Locate the cell with the specified text and output its (X, Y) center coordinate. 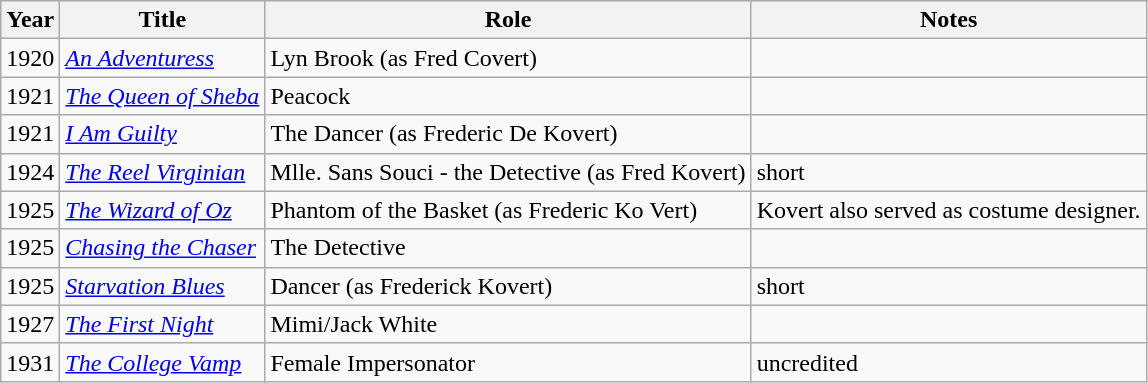
Mimi/Jack White (508, 324)
The Reel Virginian (162, 172)
Phantom of the Basket (as Frederic Ko Vert) (508, 210)
Role (508, 20)
The First Night (162, 324)
An Adventuress (162, 58)
The Detective (508, 248)
The Wizard of Oz (162, 210)
1924 (30, 172)
Peacock (508, 96)
Lyn Brook (as Fred Covert) (508, 58)
Mlle. Sans Souci - the Detective (as Fred Kovert) (508, 172)
I Am Guilty (162, 134)
Year (30, 20)
Dancer (as Frederick Kovert) (508, 286)
Starvation Blues (162, 286)
The College Vamp (162, 362)
Female Impersonator (508, 362)
1927 (30, 324)
Notes (948, 20)
1931 (30, 362)
Kovert also served as costume designer. (948, 210)
Chasing the Chaser (162, 248)
Title (162, 20)
The Dancer (as Frederic De Kovert) (508, 134)
uncredited (948, 362)
1920 (30, 58)
The Queen of Sheba (162, 96)
